Capture the cell that displays the provided text and extract its (x, y) central coordinate. 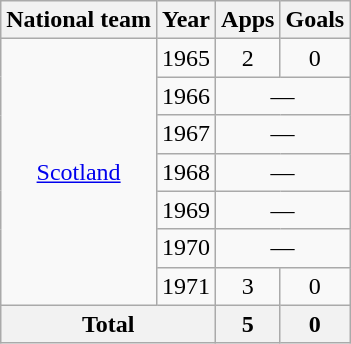
1966 (186, 96)
1965 (186, 58)
National team (79, 20)
Year (186, 20)
1970 (186, 248)
1969 (186, 210)
Total (108, 324)
3 (248, 286)
1968 (186, 172)
Goals (315, 20)
Apps (248, 20)
5 (248, 324)
Scotland (79, 172)
1967 (186, 134)
2 (248, 58)
1971 (186, 286)
